For the text-containing cell, return its midpoint in (x, y) coordinate format. 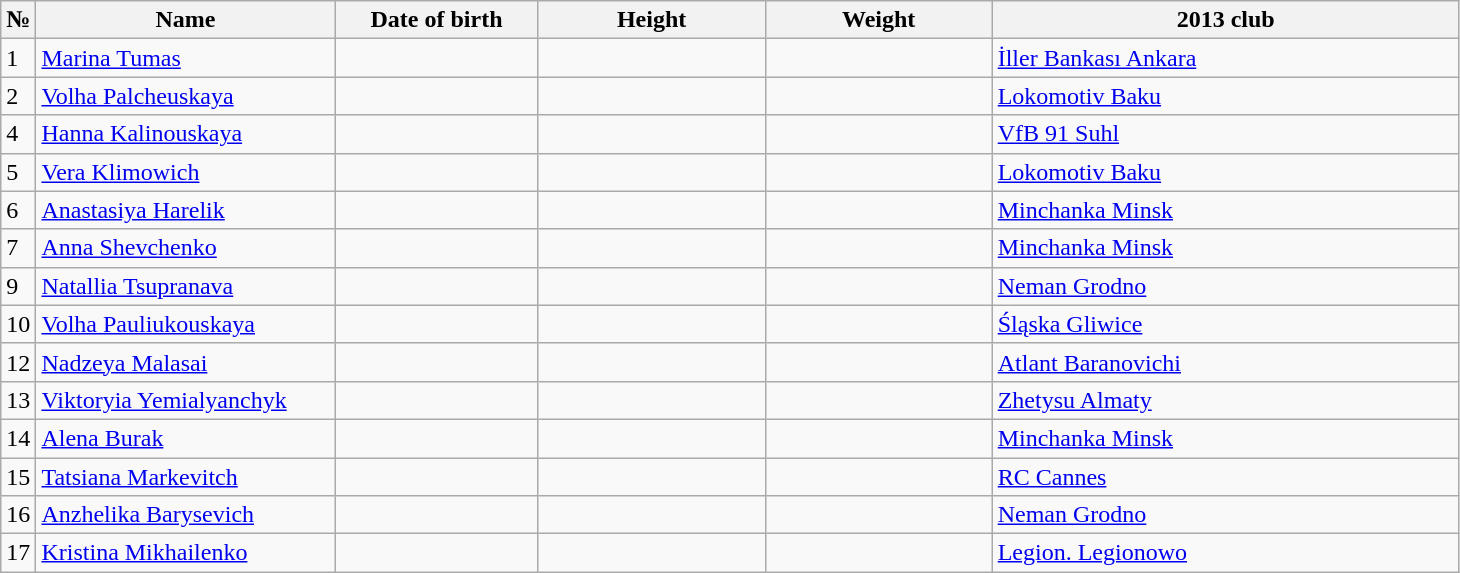
Kristina Mikhailenko (186, 553)
Natallia Tsupranava (186, 286)
16 (18, 515)
15 (18, 477)
Atlant Baranovichi (1226, 362)
Zhetysu Almaty (1226, 400)
13 (18, 400)
Vera Klimowich (186, 172)
4 (18, 134)
№ (18, 20)
Height (652, 20)
İller Bankası Ankara (1226, 58)
Volha Pauliukouskaya (186, 324)
6 (18, 210)
14 (18, 438)
Anastasiya Harelik (186, 210)
2 (18, 96)
RC Cannes (1226, 477)
Weight (878, 20)
Śląska Gliwice (1226, 324)
Anna Shevchenko (186, 248)
VfB 91 Suhl (1226, 134)
Hanna Kalinouskaya (186, 134)
Date of birth (436, 20)
Alena Burak (186, 438)
Viktoryia Yemialyanchyk (186, 400)
2013 club (1226, 20)
Name (186, 20)
9 (18, 286)
Legion. Legionowo (1226, 553)
Tatsiana Markevitch (186, 477)
7 (18, 248)
Volha Palcheuskaya (186, 96)
5 (18, 172)
Anzhelika Barysevich (186, 515)
Nadzeya Malasai (186, 362)
12 (18, 362)
1 (18, 58)
17 (18, 553)
Marina Tumas (186, 58)
10 (18, 324)
